From the cell containing the given text, extract its center point as (x, y) coordinate. 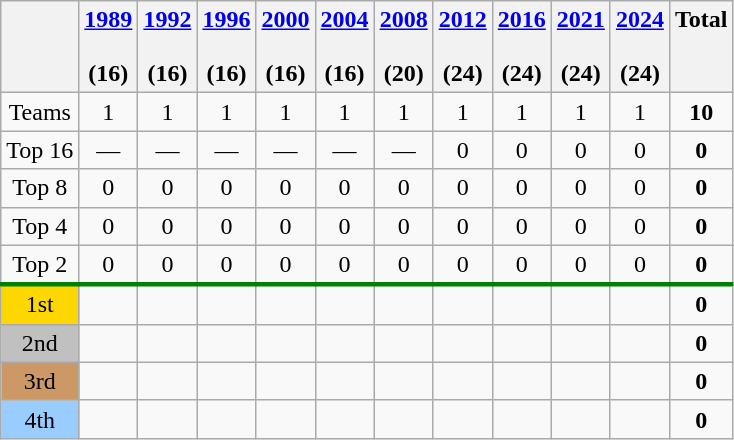
2021(24) (580, 47)
2nd (40, 343)
2024(24) (640, 47)
4th (40, 419)
10 (701, 112)
2000(16) (286, 47)
1992(16) (168, 47)
3rd (40, 381)
Total (701, 47)
2008(20) (404, 47)
2012(24) (462, 47)
2004(16) (344, 47)
Teams (40, 112)
2016(24) (522, 47)
Top 16 (40, 150)
Top 4 (40, 226)
1st (40, 305)
1989(16) (108, 47)
1996(16) (226, 47)
Top 8 (40, 188)
Top 2 (40, 265)
